Scan for the cell matching the given text and deliver its [X, Y] coordinate at center. 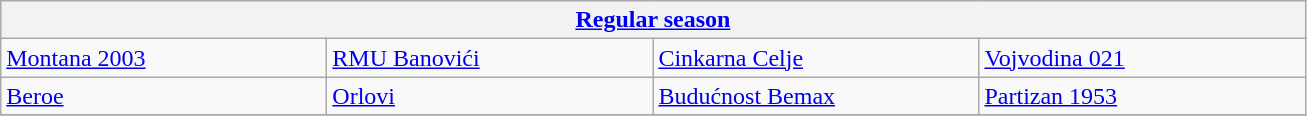
Montana 2003 [164, 58]
Beroe [164, 96]
RMU Banovići [490, 58]
Cinkarna Celje [816, 58]
Regular season [653, 20]
Partizan 1953 [1142, 96]
Vojvodina 021 [1142, 58]
Budućnost Bemax [816, 96]
Orlovi [490, 96]
